For the text-containing cell, return its midpoint in (X, Y) coordinate format. 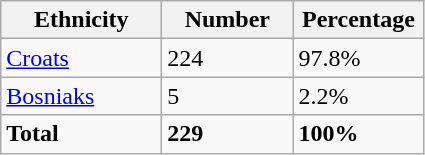
2.2% (358, 96)
Bosniaks (82, 96)
Percentage (358, 20)
Number (228, 20)
Croats (82, 58)
229 (228, 134)
100% (358, 134)
97.8% (358, 58)
Total (82, 134)
224 (228, 58)
5 (228, 96)
Ethnicity (82, 20)
